Capture the cell that displays the provided text and extract its (X, Y) central coordinate. 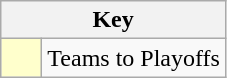
Key (114, 20)
Teams to Playoffs (134, 58)
